Detect which cell encompasses the target text, then output its (X, Y) center coordinate. 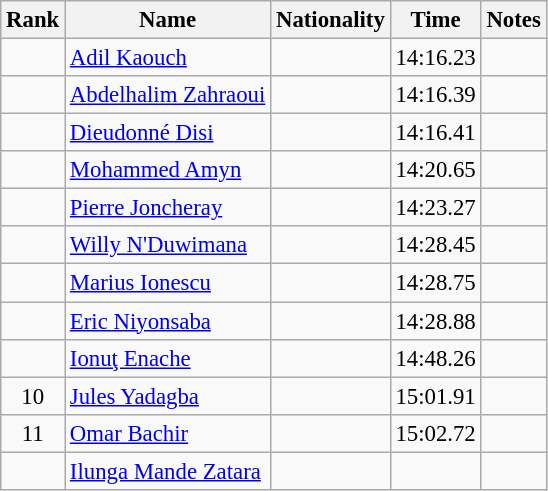
14:28.75 (436, 283)
14:16.41 (436, 133)
14:16.23 (436, 58)
Mohammed Amyn (168, 170)
Abdelhalim Zahraoui (168, 95)
15:01.91 (436, 396)
14:23.27 (436, 208)
Nationality (330, 20)
15:02.72 (436, 433)
Pierre Joncheray (168, 208)
Time (436, 20)
14:16.39 (436, 95)
14:20.65 (436, 170)
Ilunga Mande Zatara (168, 471)
Willy N'Duwimana (168, 245)
14:28.88 (436, 321)
Adil Kaouch (168, 58)
Omar Bachir (168, 433)
Eric Niyonsaba (168, 321)
14:48.26 (436, 358)
14:28.45 (436, 245)
10 (33, 396)
Name (168, 20)
Jules Yadagba (168, 396)
Notes (514, 20)
Marius Ionescu (168, 283)
Dieudonné Disi (168, 133)
Ionuţ Enache (168, 358)
11 (33, 433)
Rank (33, 20)
